Find where the given text appears and provide that cell's center as [x, y] coordinate. 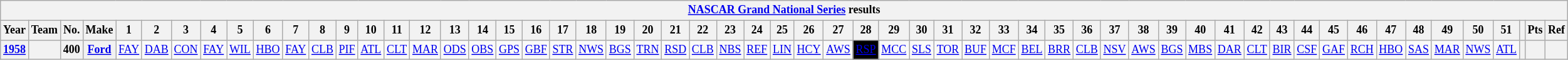
Ford [99, 49]
27 [839, 30]
MCC [894, 49]
3 [186, 30]
CON [186, 49]
32 [976, 30]
36 [1087, 30]
NSV [1114, 49]
TRN [648, 49]
8 [323, 30]
50 [1478, 30]
TOR [948, 49]
24 [757, 30]
45 [1334, 30]
STR [563, 49]
LIN [782, 49]
RSP [866, 49]
Pts [1535, 30]
4 [214, 30]
22 [703, 30]
29 [894, 30]
31 [948, 30]
5 [241, 30]
ODS [455, 49]
OBS [483, 49]
2 [157, 30]
23 [730, 30]
MBS [1201, 49]
Ref [1557, 30]
BEL [1032, 49]
Year [15, 30]
NBS [730, 49]
42 [1257, 30]
CSF [1307, 49]
15 [510, 30]
43 [1282, 30]
6 [268, 30]
14 [483, 30]
18 [592, 30]
GBF [536, 49]
REF [757, 49]
400 [71, 49]
28 [866, 30]
12 [426, 30]
48 [1419, 30]
33 [1004, 30]
WIL [241, 49]
44 [1307, 30]
BRR [1059, 49]
35 [1059, 30]
10 [371, 30]
SAS [1419, 49]
RCH [1362, 49]
MCF [1004, 49]
30 [922, 30]
7 [296, 30]
34 [1032, 30]
BUF [976, 49]
Make [99, 30]
DAB [157, 49]
47 [1391, 30]
16 [536, 30]
No. [71, 30]
BIR [1282, 49]
PIF [347, 49]
1 [129, 30]
21 [676, 30]
49 [1447, 30]
SLS [922, 49]
38 [1143, 30]
39 [1172, 30]
DAR [1230, 49]
25 [782, 30]
1958 [15, 49]
GAF [1334, 49]
20 [648, 30]
26 [808, 30]
40 [1201, 30]
NASCAR Grand National Series results [785, 10]
51 [1507, 30]
RSD [676, 49]
9 [347, 30]
17 [563, 30]
19 [620, 30]
HCY [808, 49]
41 [1230, 30]
37 [1114, 30]
Team [44, 30]
46 [1362, 30]
11 [397, 30]
GPS [510, 49]
13 [455, 30]
